Return [X, Y] of the center of cell containing provided text 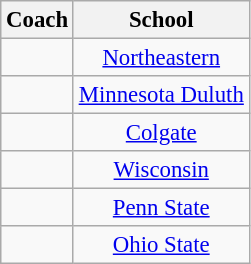
Penn State [161, 208]
Colgate [161, 133]
Ohio State [161, 245]
Northeastern [161, 58]
School [161, 20]
Wisconsin [161, 170]
Coach [38, 20]
Minnesota Duluth [161, 95]
